Find where the given text appears and provide that cell's center as (x, y) coordinate. 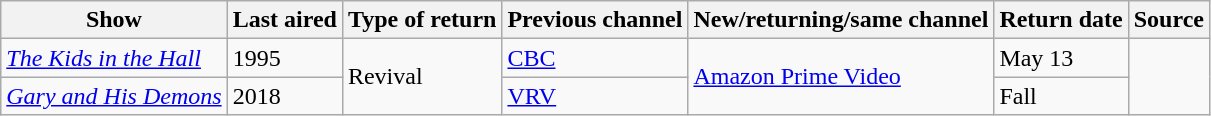
2018 (284, 96)
May 13 (1061, 58)
Type of return (422, 20)
Show (114, 20)
Last aired (284, 20)
Gary and His Demons (114, 96)
Return date (1061, 20)
CBC (595, 58)
Amazon Prime Video (841, 77)
VRV (595, 96)
1995 (284, 58)
Source (1168, 20)
Fall (1061, 96)
Revival (422, 77)
Previous channel (595, 20)
New/returning/same channel (841, 20)
The Kids in the Hall (114, 58)
